Provide the (x, y) coordinate of the cell's center where the given text is located.  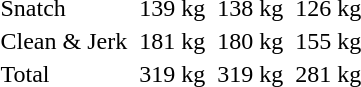
180 kg (250, 41)
181 kg (172, 41)
